Return (x, y) of the center of cell containing provided text 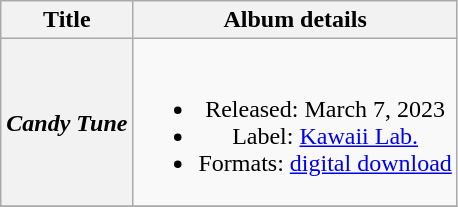
Album details (295, 20)
Title (67, 20)
Released: March 7, 2023Label: Kawaii Lab.Formats: digital download (295, 122)
Candy Tune (67, 122)
